Return [x, y] of the center of cell containing provided text 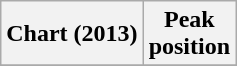
Chart (2013) [72, 34]
Peakposition [189, 34]
